Determine the (x, y) coordinate at the center of the cell enclosing the given text.  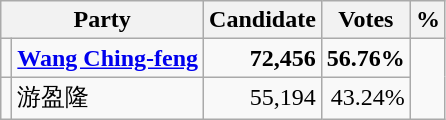
Wang Ching-feng (108, 58)
游盈隆 (108, 98)
56.76% (366, 58)
43.24% (366, 98)
55,194 (263, 98)
% (428, 20)
Candidate (263, 20)
Votes (366, 20)
72,456 (263, 58)
Party (102, 20)
